Pinpoint the cell where the given text exists, returning its (x, y) midpoint coordinate. 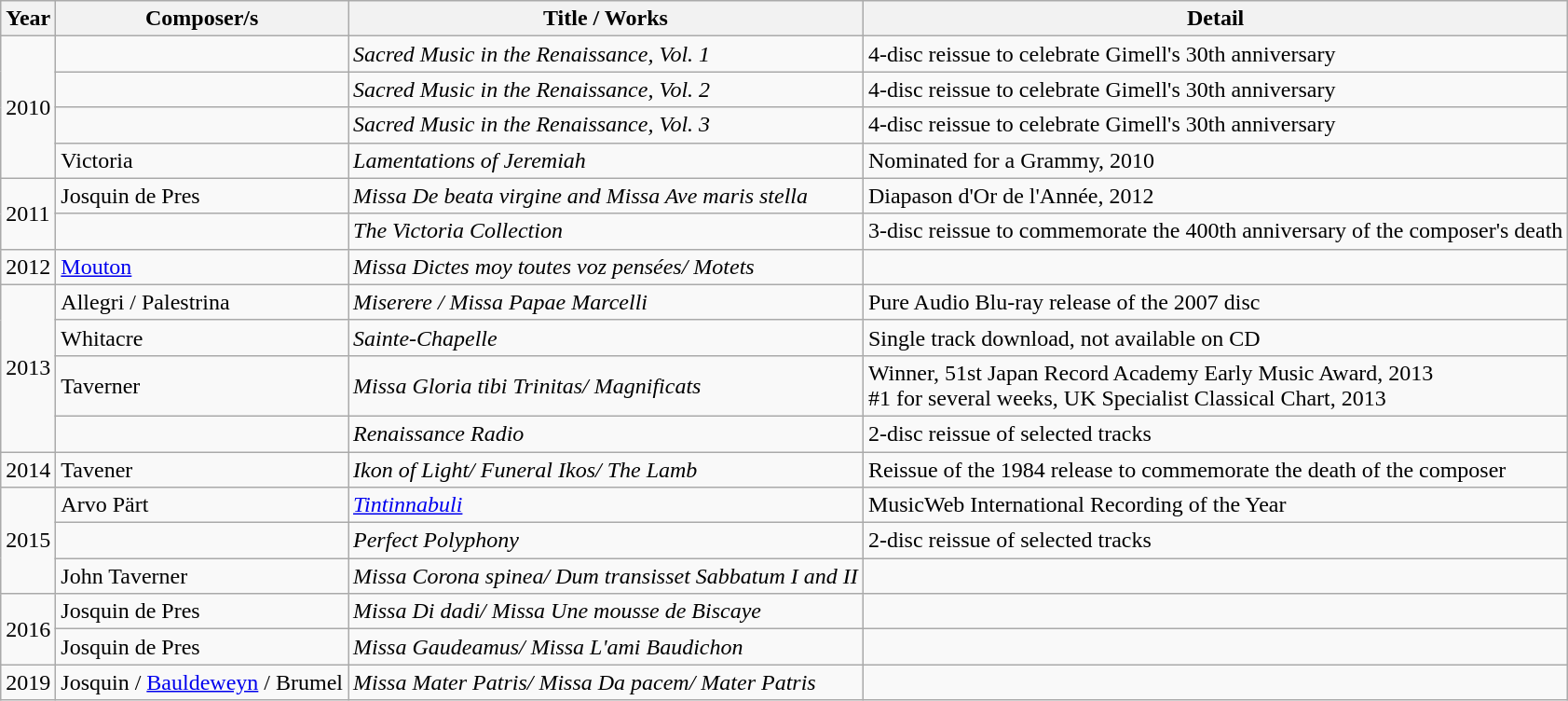
2016 (28, 629)
Nominated for a Grammy, 2010 (1215, 160)
Allegri / Palestrina (202, 302)
Diapason d'Or de l'Année, 2012 (1215, 196)
Miserere / Missa Papae Marcelli (606, 302)
MusicWeb International Recording of the Year (1215, 505)
2013 (28, 367)
Winner, 51st Japan Record Academy Early Music Award, 2013#1 for several weeks, UK Specialist Classical Chart, 2013 (1215, 386)
Sainte-Chapelle (606, 337)
Reissue of the 1984 release to commemorate the death of the composer (1215, 469)
Tintinnabuli (606, 505)
Victoria (202, 160)
The Victoria Collection (606, 231)
Missa Gloria tibi Trinitas/ Magnificats (606, 386)
Sacred Music in the Renaissance, Vol. 3 (606, 125)
Renaissance Radio (606, 433)
2019 (28, 682)
Taverner (202, 386)
Missa De beata virgine and Missa Ave maris stella (606, 196)
Tavener (202, 469)
2014 (28, 469)
Missa Di dadi/ Missa Une mousse de Biscaye (606, 612)
Detail (1215, 19)
2012 (28, 267)
Lamentations of Jeremiah (606, 160)
Josquin / Bauldeweyn / Brumel (202, 682)
Mouton (202, 267)
Arvo Pärt (202, 505)
3-disc reissue to commemorate the 400th anniversary of the composer's death (1215, 231)
John Taverner (202, 576)
Missa Corona spinea/ Dum transisset Sabbatum I and II (606, 576)
2010 (28, 107)
Sacred Music in the Renaissance, Vol. 1 (606, 54)
Perfect Polyphony (606, 541)
Missa Dictes moy toutes voz pensées/ Motets (606, 267)
Whitacre (202, 337)
Composer/s (202, 19)
Missa Mater Patris/ Missa Da pacem/ Mater Patris (606, 682)
2015 (28, 541)
Missa Gaudeamus/ Missa L'ami Baudichon (606, 647)
Pure Audio Blu-ray release of the 2007 disc (1215, 302)
Single track download, not available on CD (1215, 337)
Ikon of Light/ Funeral Ikos/ The Lamb (606, 469)
Sacred Music in the Renaissance, Vol. 2 (606, 89)
Year (28, 19)
Title / Works (606, 19)
2011 (28, 213)
